For the text-containing cell, return its midpoint in (x, y) coordinate format. 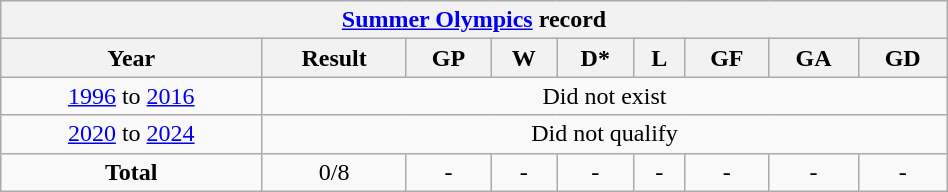
L (660, 58)
Did not exist (605, 96)
Result (334, 58)
GF (727, 58)
Did not qualify (605, 134)
GA (814, 58)
0/8 (334, 172)
GD (902, 58)
D* (596, 58)
2020 to 2024 (132, 134)
1996 to 2016 (132, 96)
GP (448, 58)
Year (132, 58)
W (524, 58)
Total (132, 172)
Summer Olympics record (474, 20)
